Return [x, y] of the center of cell containing provided text 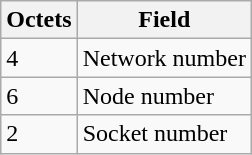
Network number [164, 58]
4 [39, 58]
Octets [39, 20]
Node number [164, 96]
2 [39, 134]
Field [164, 20]
6 [39, 96]
Socket number [164, 134]
